Locate the cell with the specified text and output its [X, Y] center coordinate. 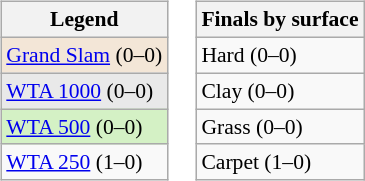
Grass (0–0) [280, 127]
Finals by surface [280, 20]
Grand Slam (0–0) [84, 55]
Hard (0–0) [280, 55]
Clay (0–0) [280, 91]
Carpet (1–0) [280, 162]
Legend [84, 20]
WTA 500 (0–0) [84, 127]
WTA 250 (1–0) [84, 162]
WTA 1000 (0–0) [84, 91]
